Return the [X, Y] coordinate for the center point of the cell that contains the specified text.  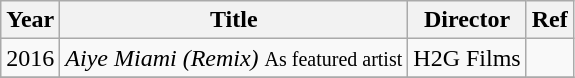
H2G Films [467, 58]
Aiye Miami (Remix) As featured artist [234, 58]
Ref [550, 20]
Director [467, 20]
Year [30, 20]
Title [234, 20]
2016 [30, 58]
